From the cell containing the given text, extract its center point as (X, Y) coordinate. 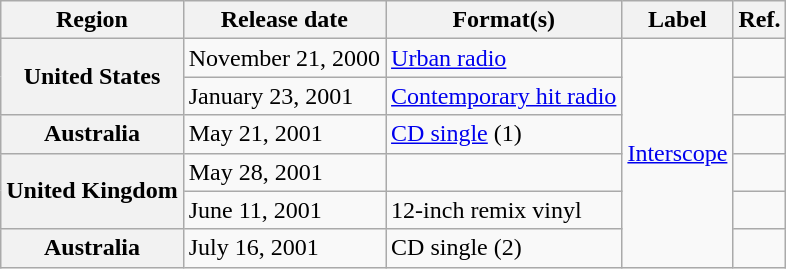
Format(s) (504, 20)
May 28, 2001 (284, 172)
Region (92, 20)
Urban radio (504, 58)
Release date (284, 20)
July 16, 2001 (284, 248)
Interscope (678, 153)
January 23, 2001 (284, 96)
May 21, 2001 (284, 134)
CD single (2) (504, 248)
CD single (1) (504, 134)
Ref. (760, 20)
Label (678, 20)
November 21, 2000 (284, 58)
Contemporary hit radio (504, 96)
12-inch remix vinyl (504, 210)
United Kingdom (92, 191)
United States (92, 77)
June 11, 2001 (284, 210)
